Determine the [X, Y] coordinate at the center of the cell enclosing the given text.  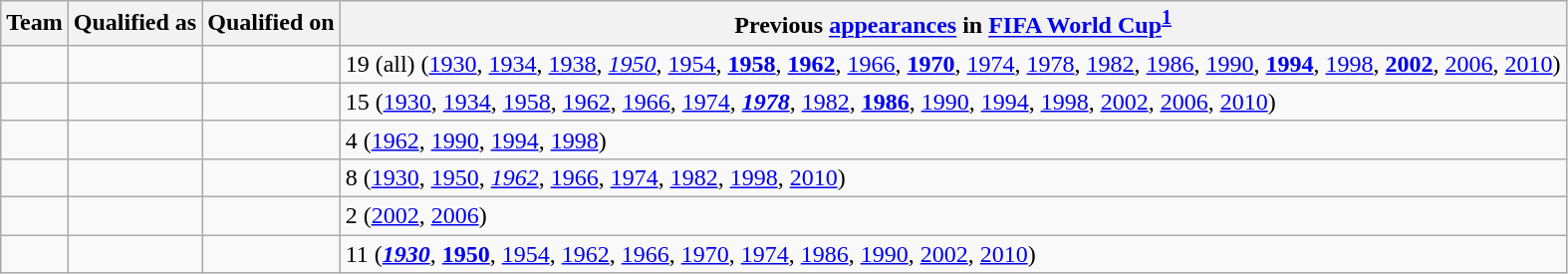
19 (all) (1930, 1934, 1938, 1950, 1954, 1958, 1962, 1966, 1970, 1974, 1978, 1982, 1986, 1990, 1994, 1998, 2002, 2006, 2010) [952, 64]
11 (1930, 1950, 1954, 1962, 1966, 1970, 1974, 1986, 1990, 2002, 2010) [952, 254]
8 (1930, 1950, 1962, 1966, 1974, 1982, 1998, 2010) [952, 177]
15 (1930, 1934, 1958, 1962, 1966, 1974, 1978, 1982, 1986, 1990, 1994, 1998, 2002, 2006, 2010) [952, 102]
2 (2002, 2006) [952, 216]
Previous appearances in FIFA World Cup1 [952, 24]
Team [35, 24]
Qualified on [271, 24]
4 (1962, 1990, 1994, 1998) [952, 139]
Qualified as [134, 24]
